Scan for the cell matching the given text and deliver its (x, y) coordinate at center. 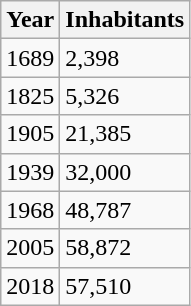
2,398 (125, 58)
1689 (30, 58)
58,872 (125, 248)
1905 (30, 134)
57,510 (125, 286)
2005 (30, 248)
5,326 (125, 96)
32,000 (125, 172)
1825 (30, 96)
Inhabitants (125, 20)
48,787 (125, 210)
1968 (30, 210)
Year (30, 20)
2018 (30, 286)
1939 (30, 172)
21,385 (125, 134)
